Determine the [x, y] coordinate at the center of the cell enclosing the given text.  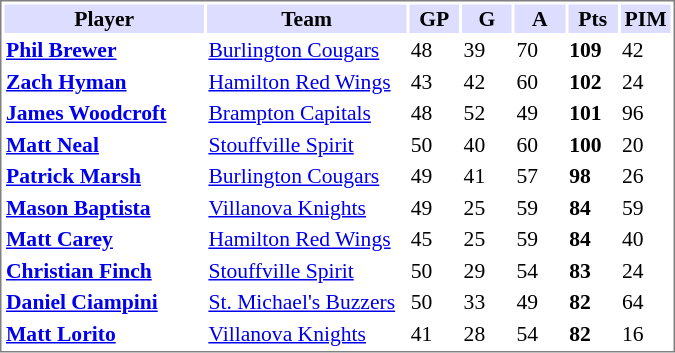
20 [646, 144]
109 [593, 50]
Matt Carey [104, 239]
Zach Hyman [104, 82]
PIM [646, 18]
45 [434, 239]
96 [646, 113]
G [487, 18]
St. Michael's Buzzers [306, 302]
28 [487, 334]
Team [306, 18]
33 [487, 302]
57 [540, 176]
Matt Lorito [104, 334]
Daniel Ciampini [104, 302]
James Woodcroft [104, 113]
100 [593, 144]
101 [593, 113]
26 [646, 176]
43 [434, 82]
29 [487, 270]
Pts [593, 18]
Player [104, 18]
52 [487, 113]
Christian Finch [104, 270]
39 [487, 50]
16 [646, 334]
Patrick Marsh [104, 176]
GP [434, 18]
102 [593, 82]
64 [646, 302]
A [540, 18]
70 [540, 50]
Mason Baptista [104, 208]
Brampton Capitals [306, 113]
83 [593, 270]
98 [593, 176]
Phil Brewer [104, 50]
Matt Neal [104, 144]
